Return the [X, Y] coordinate for the center point of the cell that contains the specified text.  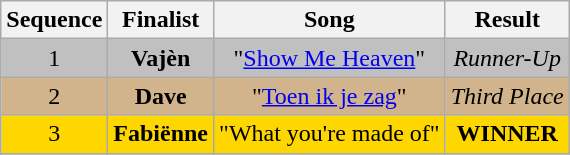
Finalist [161, 20]
Fabiënne [161, 134]
1 [54, 58]
2 [54, 96]
Song [330, 20]
Vajèn [161, 58]
Runner-Up [507, 58]
Result [507, 20]
Third Place [507, 96]
"What you're made of" [330, 134]
"Toen ik je zag" [330, 96]
Sequence [54, 20]
WINNER [507, 134]
"Show Me Heaven" [330, 58]
3 [54, 134]
Dave [161, 96]
